Output the [X, Y] coordinate of the center of the cell containing the given text.  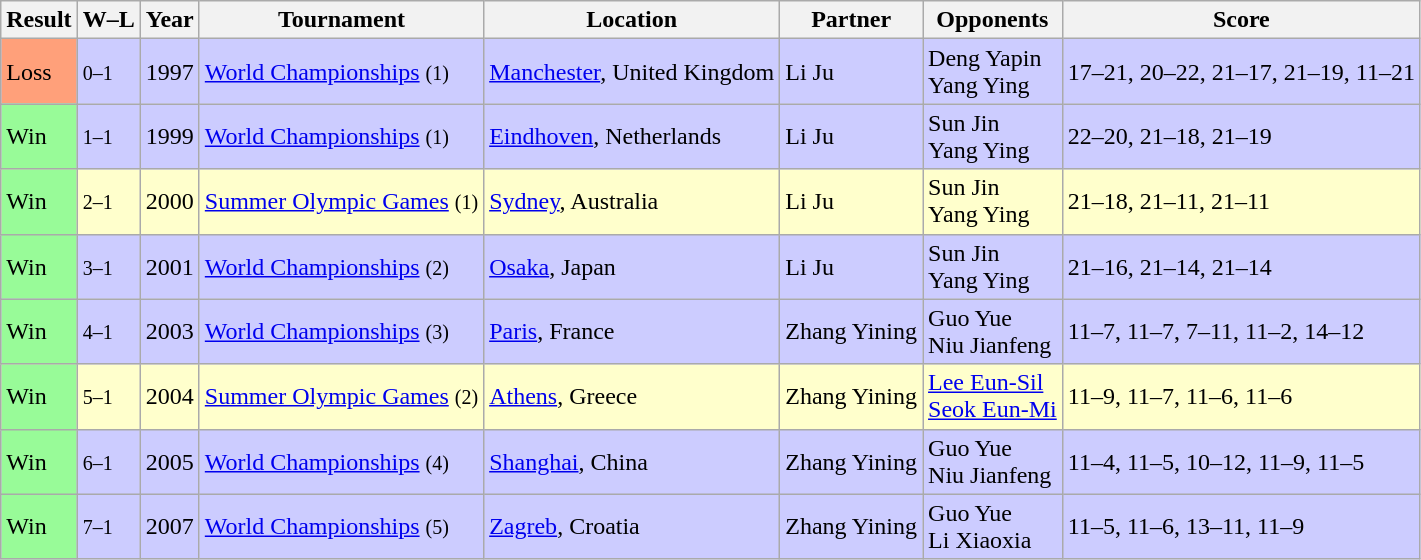
Osaka, Japan [632, 266]
Lee Eun-Sil Seok Eun-Mi [993, 396]
Guo Yue Li Xiaoxia [993, 526]
6–1 [108, 462]
11–9, 11–7, 11–6, 11–6 [1241, 396]
World Championships (4) [341, 462]
W–L [108, 20]
World Championships (5) [341, 526]
1–1 [108, 136]
4–1 [108, 332]
Year [170, 20]
Partner [852, 20]
22–20, 21–18, 21–19 [1241, 136]
Manchester, United Kingdom [632, 72]
Athens, Greece [632, 396]
1999 [170, 136]
0–1 [108, 72]
2000 [170, 202]
Summer Olympic Games (2) [341, 396]
2003 [170, 332]
7–1 [108, 526]
Score [1241, 20]
Opponents [993, 20]
Sydney, Australia [632, 202]
3–1 [108, 266]
Tournament [341, 20]
21–16, 21–14, 21–14 [1241, 266]
2004 [170, 396]
11–7, 11–7, 7–11, 11–2, 14–12 [1241, 332]
11–5, 11–6, 13–11, 11–9 [1241, 526]
Shanghai, China [632, 462]
Eindhoven, Netherlands [632, 136]
World Championships (3) [341, 332]
Result [39, 20]
Deng Yapin Yang Ying [993, 72]
1997 [170, 72]
2007 [170, 526]
Loss [39, 72]
11–4, 11–5, 10–12, 11–9, 11–5 [1241, 462]
Zagreb, Croatia [632, 526]
2005 [170, 462]
21–18, 21–11, 21–11 [1241, 202]
Location [632, 20]
2001 [170, 266]
Summer Olympic Games (1) [341, 202]
Paris, France [632, 332]
World Championships (2) [341, 266]
2–1 [108, 202]
5–1 [108, 396]
17–21, 20–22, 21–17, 21–19, 11–21 [1241, 72]
